Determine the (X, Y) coordinate at the center of the cell enclosing the given text.  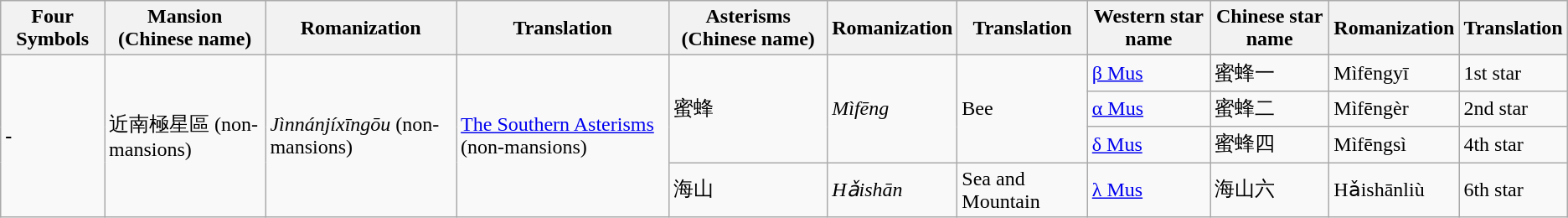
Mìfēngsì (1394, 144)
Mìfēngyī (1394, 74)
Chinese star name (1269, 29)
Sea and Mountain (1022, 189)
α Mus (1148, 109)
Western star name (1148, 29)
蜜蜂二 (1269, 109)
- (53, 136)
6th star (1513, 189)
Jìnnánjíxīngōu (non-mansions) (361, 136)
δ Mus (1148, 144)
Bee (1022, 109)
4th star (1513, 144)
β Mus (1148, 74)
海山 (749, 189)
The Southern Asterisms (non-mansions) (563, 136)
Mìfēngèr (1394, 109)
2nd star (1513, 109)
Hǎishānliù (1394, 189)
1st star (1513, 74)
蜜蜂 (749, 109)
λ Mus (1148, 189)
Hǎishān (893, 189)
海山六 (1269, 189)
Mansion (Chinese name) (185, 29)
蜜蜂四 (1269, 144)
近南極星區 (non-mansions) (185, 136)
Four Symbols (53, 29)
蜜蜂一 (1269, 74)
Mìfēng (893, 109)
Asterisms (Chinese name) (749, 29)
